Extract the [x, y] coordinate from the center of the cell holding the provided text.  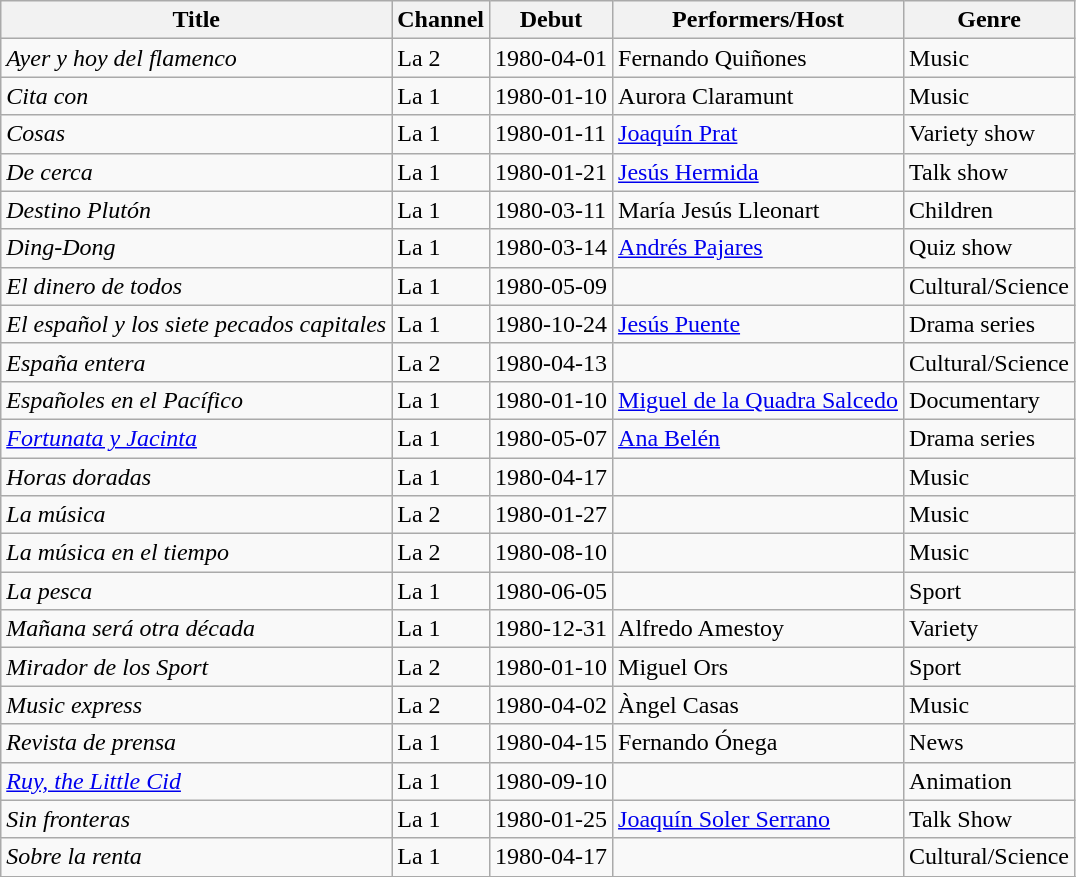
Fortunata y Jacinta [196, 438]
Genre [990, 20]
1980-12-31 [550, 629]
Quiz show [990, 248]
1980-03-14 [550, 248]
1980-03-11 [550, 210]
1980-05-09 [550, 286]
Title [196, 20]
La música en el tiempo [196, 553]
1980-04-02 [550, 705]
Talk show [990, 172]
Españoles en el Pacífico [196, 400]
Cita con [196, 96]
1980-01-25 [550, 819]
1980-01-27 [550, 515]
Variety show [990, 134]
Jesús Hermida [758, 172]
1980-04-01 [550, 58]
1980-08-10 [550, 553]
Variety [990, 629]
Music express [196, 705]
Destino Plutón [196, 210]
Joaquín Prat [758, 134]
Mirador de los Sport [196, 667]
News [990, 743]
El español y los siete pecados capitales [196, 324]
Ana Belén [758, 438]
1980-01-11 [550, 134]
Talk Show [990, 819]
Documentary [990, 400]
Animation [990, 781]
1980-04-13 [550, 362]
Joaquín Soler Serrano [758, 819]
Ruy, the Little Cid [196, 781]
Mañana será otra década [196, 629]
1980-01-21 [550, 172]
Fernando Ónega [758, 743]
El dinero de todos [196, 286]
Performers/Host [758, 20]
Fernando Quiñones [758, 58]
Revista de prensa [196, 743]
1980-10-24 [550, 324]
La música [196, 515]
Children [990, 210]
1980-05-07 [550, 438]
Sobre la renta [196, 857]
Andrés Pajares [758, 248]
Alfredo Amestoy [758, 629]
De cerca [196, 172]
1980-09-10 [550, 781]
Aurora Claramunt [758, 96]
Ding-Dong [196, 248]
Àngel Casas [758, 705]
Jesús Puente [758, 324]
1980-06-05 [550, 591]
María Jesús Lleonart [758, 210]
Horas doradas [196, 477]
Debut [550, 20]
España entera [196, 362]
Sin fronteras [196, 819]
Miguel de la Quadra Salcedo [758, 400]
Cosas [196, 134]
La pesca [196, 591]
Miguel Ors [758, 667]
Channel [441, 20]
1980-04-15 [550, 743]
Ayer y hoy del flamenco [196, 58]
